Provide the [x, y] coordinate of the cell's center where the given text is located.  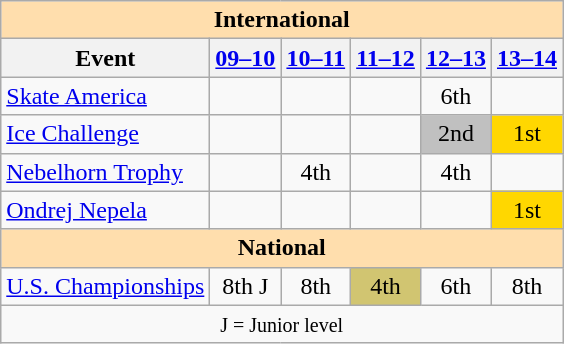
Skate America [106, 96]
Ice Challenge [106, 134]
Event [106, 58]
8th J [246, 286]
12–13 [456, 58]
J = Junior level [282, 324]
2nd [456, 134]
International [282, 20]
U.S. Championships [106, 286]
13–14 [526, 58]
Nebelhorn Trophy [106, 172]
11–12 [386, 58]
National [282, 248]
10–11 [316, 58]
Ondrej Nepela [106, 210]
09–10 [246, 58]
